From the cell containing the given text, extract its center point as [X, Y] coordinate. 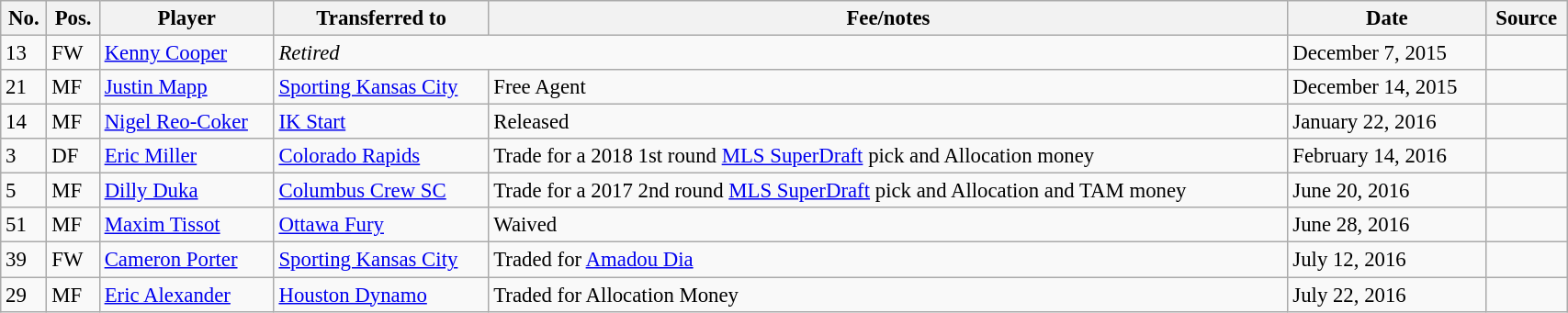
Transferred to [381, 18]
February 14, 2016 [1387, 156]
Pos. [73, 18]
Dilly Duka [186, 191]
14 [24, 122]
Traded for Allocation Money [888, 295]
13 [24, 53]
51 [24, 225]
29 [24, 295]
Date [1387, 18]
Justin Mapp [186, 87]
Retired [781, 53]
3 [24, 156]
December 7, 2015 [1387, 53]
Traded for Amadou Dia [888, 260]
Free Agent [888, 87]
Fee/notes [888, 18]
June 20, 2016 [1387, 191]
Eric Alexander [186, 295]
Cameron Porter [186, 260]
Trade for a 2018 1st round MLS SuperDraft pick and Allocation money [888, 156]
IK Start [381, 122]
July 22, 2016 [1387, 295]
39 [24, 260]
DF [73, 156]
Trade for a 2017 2nd round MLS SuperDraft pick and Allocation and TAM money [888, 191]
Houston Dynamo [381, 295]
Columbus Crew SC [381, 191]
Player [186, 18]
Kenny Cooper [186, 53]
Ottawa Fury [381, 225]
June 28, 2016 [1387, 225]
December 14, 2015 [1387, 87]
No. [24, 18]
January 22, 2016 [1387, 122]
21 [24, 87]
Source [1527, 18]
Maxim Tissot [186, 225]
July 12, 2016 [1387, 260]
Waived [888, 225]
Eric Miller [186, 156]
Released [888, 122]
Colorado Rapids [381, 156]
Nigel Reo-Coker [186, 122]
5 [24, 191]
